Extract the [X, Y] coordinate from the center of the cell holding the provided text.  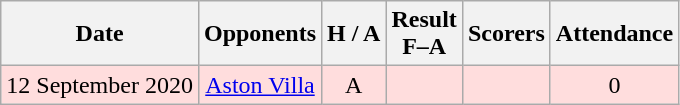
12 September 2020 [100, 85]
Aston Villa [260, 85]
Opponents [260, 34]
A [354, 85]
0 [614, 85]
Scorers [506, 34]
ResultF–A [424, 34]
Attendance [614, 34]
H / A [354, 34]
Date [100, 34]
